Provide the [X, Y] coordinate of the cell's center where the given text is located.  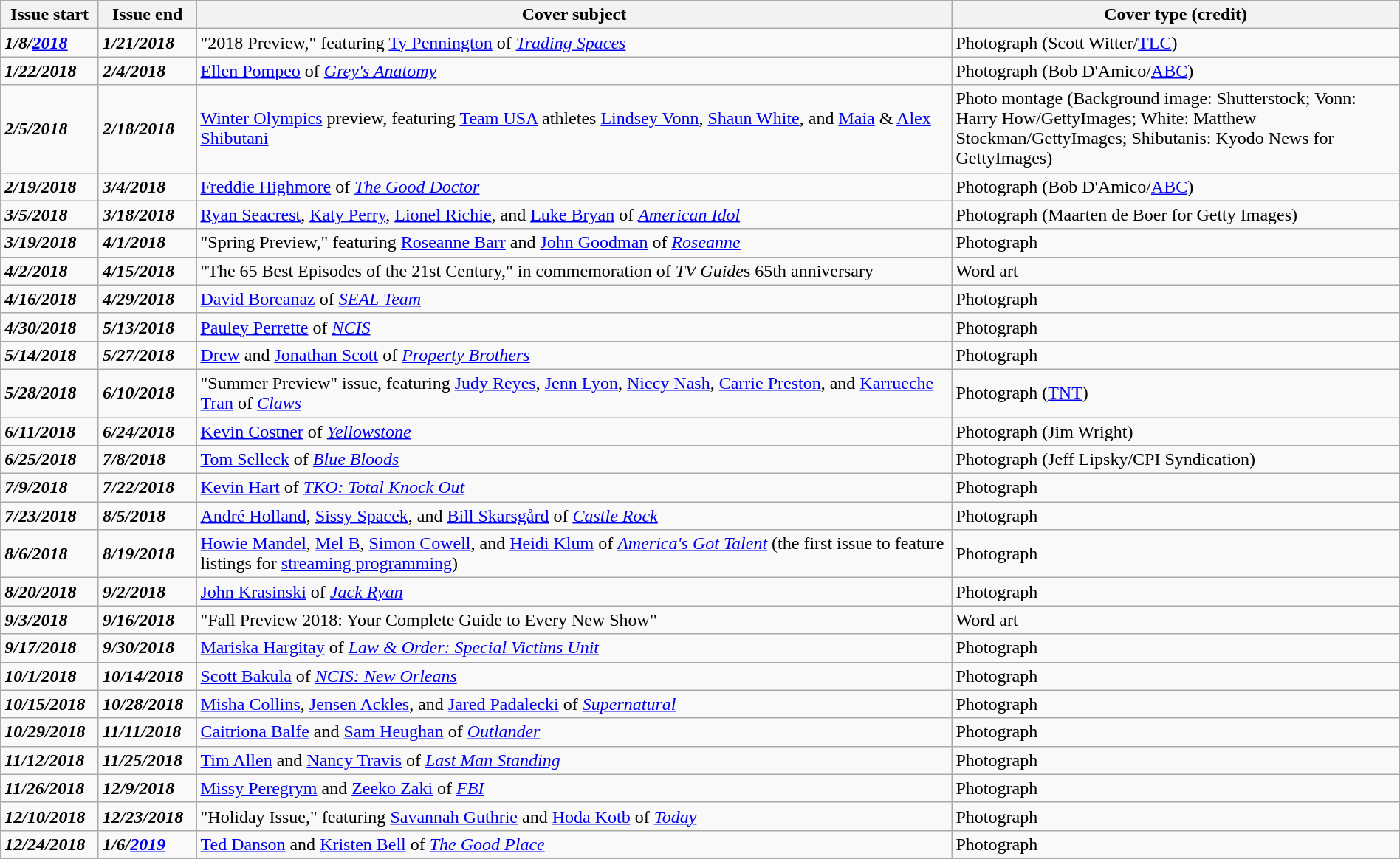
6/10/2018 [148, 393]
Missy Peregrym and Zeeko Zaki of FBI [574, 788]
4/29/2018 [148, 299]
5/28/2018 [50, 393]
John Krasinski of Jack Ryan [574, 592]
4/1/2018 [148, 243]
5/27/2018 [148, 355]
3/19/2018 [50, 243]
9/30/2018 [148, 648]
4/16/2018 [50, 299]
6/11/2018 [50, 432]
1/22/2018 [50, 71]
Photograph (Jeff Lipsky/CPI Syndication) [1176, 460]
4/15/2018 [148, 271]
11/12/2018 [50, 760]
1/6/2019 [148, 844]
8/5/2018 [148, 516]
9/2/2018 [148, 592]
1/8/2018 [50, 43]
11/25/2018 [148, 760]
10/28/2018 [148, 704]
Issue start [50, 15]
7/9/2018 [50, 488]
3/4/2018 [148, 187]
6/25/2018 [50, 460]
Ryan Seacrest, Katy Perry, Lionel Richie, and Luke Bryan of American Idol [574, 215]
9/16/2018 [148, 620]
2/4/2018 [148, 71]
2/19/2018 [50, 187]
"Summer Preview" issue, featuring Judy Reyes, Jenn Lyon, Niecy Nash, Carrie Preston, and Karrueche Tran of Claws [574, 393]
Cover subject [574, 15]
Photograph (Scott Witter/TLC) [1176, 43]
7/23/2018 [50, 516]
2/18/2018 [148, 128]
Pauley Perrette of NCIS [574, 327]
8/20/2018 [50, 592]
Scott Bakula of NCIS: New Orleans [574, 676]
David Boreanaz of SEAL Team [574, 299]
11/26/2018 [50, 788]
12/24/2018 [50, 844]
"2018 Preview," featuring Ty Pennington of Trading Spaces [574, 43]
"Holiday Issue," featuring Savannah Guthrie and Hoda Kotb of Today [574, 816]
Kevin Hart of TKO: Total Knock Out [574, 488]
Tim Allen and Nancy Travis of Last Man Standing [574, 760]
12/23/2018 [148, 816]
7/22/2018 [148, 488]
Misha Collins, Jensen Ackles, and Jared Padalecki of Supernatural [574, 704]
10/29/2018 [50, 732]
Winter Olympics preview, featuring Team USA athletes Lindsey Vonn, Shaun White, and Maia & Alex Shibutani [574, 128]
1/21/2018 [148, 43]
9/17/2018 [50, 648]
Freddie Highmore of The Good Doctor [574, 187]
10/1/2018 [50, 676]
4/2/2018 [50, 271]
Ellen Pompeo of Grey's Anatomy [574, 71]
9/3/2018 [50, 620]
Howie Mandel, Mel B, Simon Cowell, and Heidi Klum of America's Got Talent (the first issue to feature listings for streaming programming) [574, 553]
Photograph (Maarten de Boer for Getty Images) [1176, 215]
6/24/2018 [148, 432]
"The 65 Best Episodes of the 21st Century," in commemoration of TV Guides 65th anniversary [574, 271]
11/11/2018 [148, 732]
Drew and Jonathan Scott of Property Brothers [574, 355]
Caitriona Balfe and Sam Heughan of Outlander [574, 732]
"Spring Preview," featuring Roseanne Barr and John Goodman of Roseanne [574, 243]
12/9/2018 [148, 788]
Cover type (credit) [1176, 15]
12/10/2018 [50, 816]
5/13/2018 [148, 327]
8/6/2018 [50, 553]
Kevin Costner of Yellowstone [574, 432]
Mariska Hargitay of Law & Order: Special Victims Unit [574, 648]
2/5/2018 [50, 128]
André Holland, Sissy Spacek, and Bill Skarsgård of Castle Rock [574, 516]
3/18/2018 [148, 215]
Photograph (Jim Wright) [1176, 432]
Photograph (TNT) [1176, 393]
Ted Danson and Kristen Bell of The Good Place [574, 844]
10/14/2018 [148, 676]
8/19/2018 [148, 553]
5/14/2018 [50, 355]
Issue end [148, 15]
10/15/2018 [50, 704]
Tom Selleck of Blue Bloods [574, 460]
3/5/2018 [50, 215]
"Fall Preview 2018: Your Complete Guide to Every New Show" [574, 620]
4/30/2018 [50, 327]
7/8/2018 [148, 460]
